Search for the cell housing the specified text and yield its (X, Y) center coordinate. 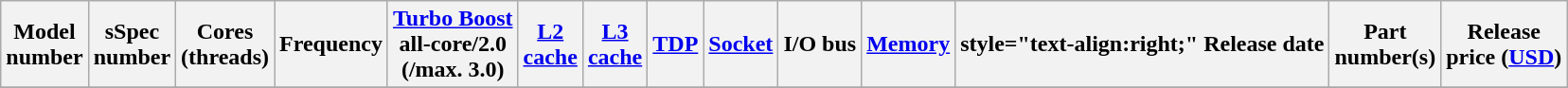
Partnumber(s) (1385, 44)
style="text-align:right;" Release date (1142, 44)
Socket (740, 44)
Releaseprice (USD) (1504, 44)
L3cache (615, 44)
Frequency (331, 44)
L2cache (550, 44)
sSpecnumber (132, 44)
I/O bus (820, 44)
TDP (676, 44)
Cores(threads) (225, 44)
Turbo Boostall-core/2.0(/max. 3.0) (453, 44)
Memory (909, 44)
Modelnumber (45, 44)
